Pinpoint the cell where the given text exists, returning its [x, y] midpoint coordinate. 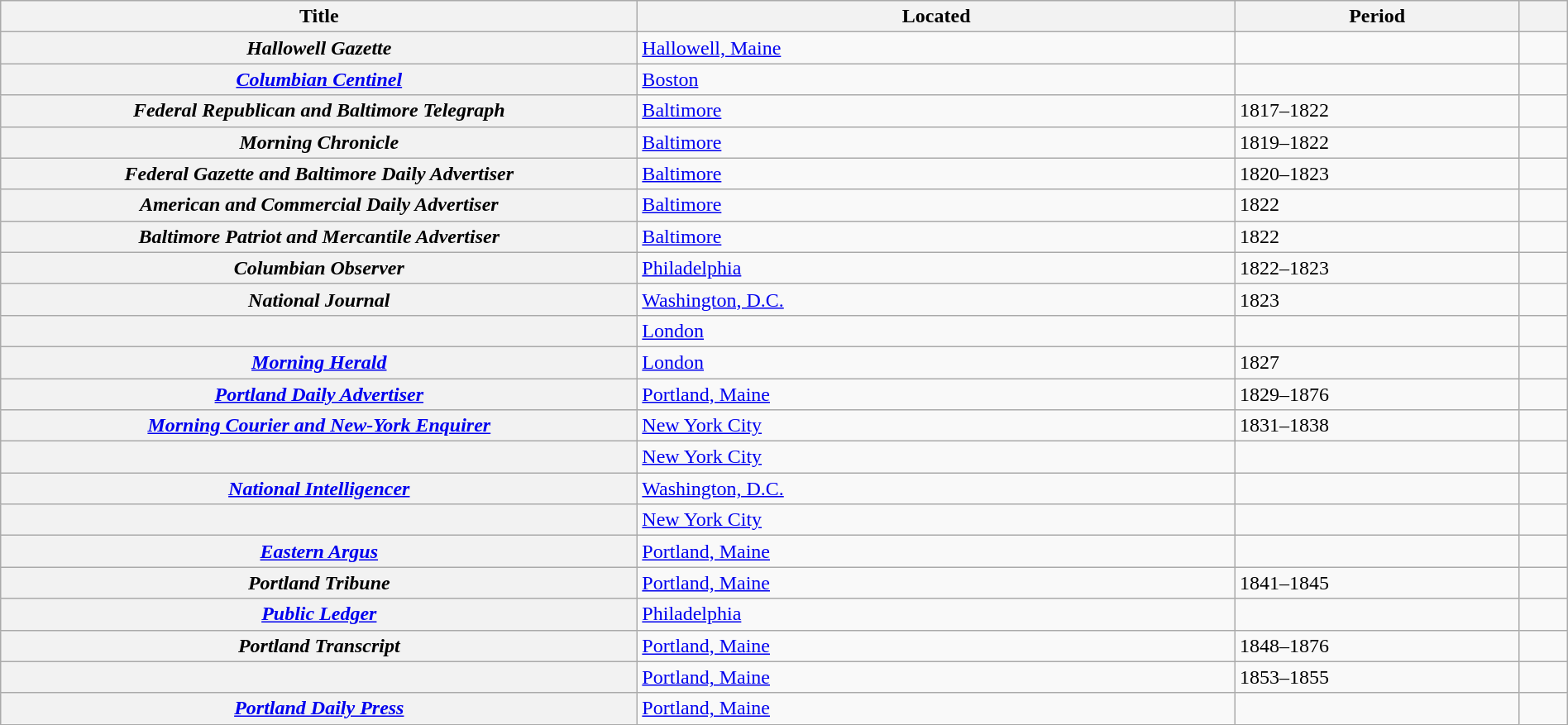
National Intelligencer [319, 489]
1829–1876 [1378, 394]
Portland Tribune [319, 583]
1848–1876 [1378, 646]
Located [936, 17]
Columbian Centinel [319, 79]
Hallowell, Maine [936, 48]
Boston [936, 79]
Public Ledger [319, 614]
Federal Republican and Baltimore Telegraph [319, 111]
Hallowell Gazette [319, 48]
Portland Daily Press [319, 708]
American and Commercial Daily Advertiser [319, 205]
1817–1822 [1378, 111]
1820–1823 [1378, 174]
1823 [1378, 299]
Portland Daily Advertiser [319, 394]
1819–1822 [1378, 142]
1827 [1378, 362]
Title [319, 17]
Morning Herald [319, 362]
Period [1378, 17]
Federal Gazette and Baltimore Daily Advertiser [319, 174]
1841–1845 [1378, 583]
1831–1838 [1378, 426]
Portland Transcript [319, 646]
1853–1855 [1378, 677]
1822–1823 [1378, 268]
Morning Courier and New-York Enquirer [319, 426]
National Journal [319, 299]
Eastern Argus [319, 551]
Columbian Observer [319, 268]
Baltimore Patriot and Mercantile Advertiser [319, 236]
Morning Chronicle [319, 142]
